Determine the (X, Y) coordinate at the center of the cell enclosing the given text.  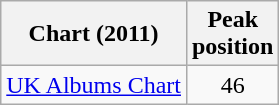
46 (232, 85)
Peakposition (232, 34)
Chart (2011) (94, 34)
UK Albums Chart (94, 85)
